Identify which cell holds the provided text, then report its [x, y] central coordinate. 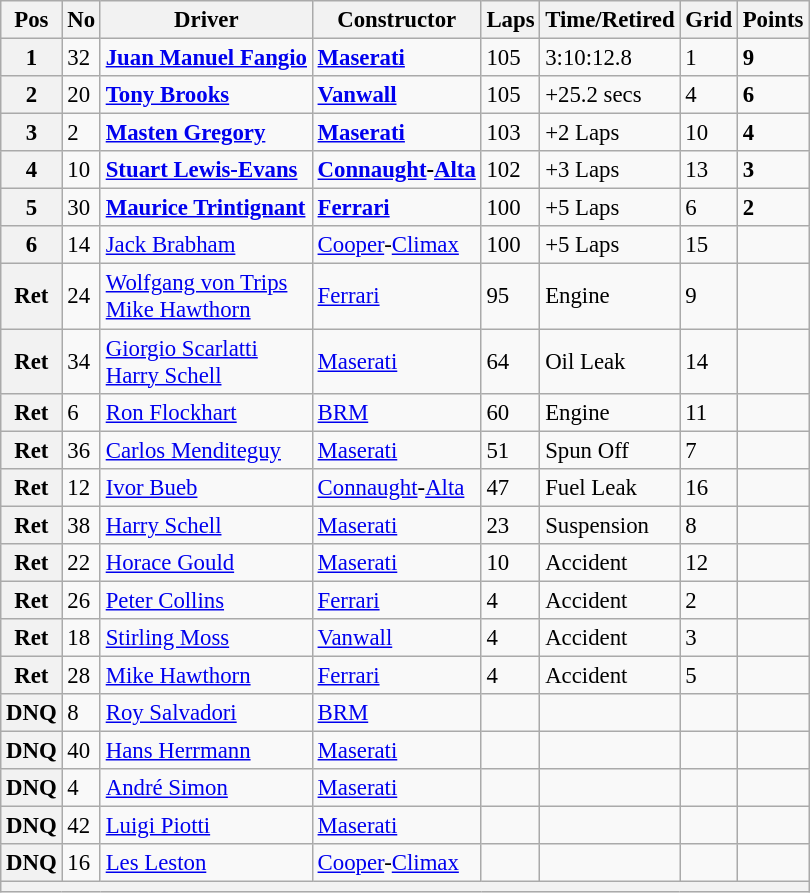
Grid [708, 20]
30 [81, 208]
+25.2 secs [610, 95]
No [81, 20]
Driver [206, 20]
Maurice Trintignant [206, 208]
26 [81, 600]
+3 Laps [610, 170]
38 [81, 525]
102 [510, 170]
Spun Off [610, 450]
13 [708, 170]
47 [510, 487]
Luigi Piotti [206, 826]
Horace Gould [206, 563]
103 [510, 133]
32 [81, 58]
Mike Hawthorn [206, 675]
Ron Flockhart [206, 412]
7 [708, 450]
Harry Schell [206, 525]
Masten Gregory [206, 133]
34 [81, 362]
Tony Brooks [206, 95]
André Simon [206, 788]
28 [81, 675]
Hans Herrmann [206, 751]
Peter Collins [206, 600]
Pos [32, 20]
Oil Leak [610, 362]
64 [510, 362]
Carlos Menditeguy [206, 450]
11 [708, 412]
Roy Salvadori [206, 713]
15 [708, 245]
Stuart Lewis-Evans [206, 170]
36 [81, 450]
Les Leston [206, 863]
Ivor Bueb [206, 487]
Juan Manuel Fangio [206, 58]
51 [510, 450]
Fuel Leak [610, 487]
40 [81, 751]
Laps [510, 20]
+2 Laps [610, 133]
18 [81, 638]
Stirling Moss [206, 638]
23 [510, 525]
Jack Brabham [206, 245]
60 [510, 412]
22 [81, 563]
Suspension [610, 525]
Giorgio Scarlatti Harry Schell [206, 362]
20 [81, 95]
24 [81, 296]
Time/Retired [610, 20]
42 [81, 826]
Points [772, 20]
95 [510, 296]
3:10:12.8 [610, 58]
Constructor [396, 20]
Wolfgang von Trips Mike Hawthorn [206, 296]
